Identify which cell holds the provided text, then report its [X, Y] central coordinate. 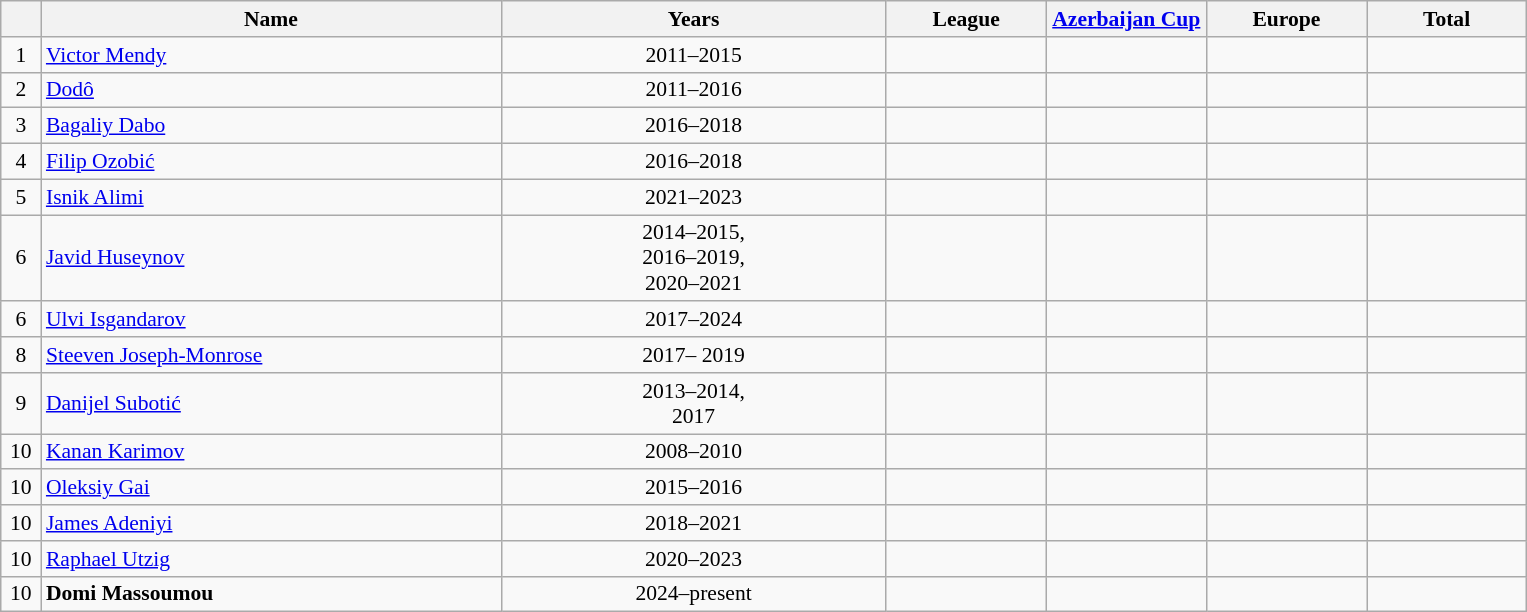
Victor Mendy [271, 55]
Kanan Karimov [271, 452]
8 [21, 355]
League [966, 19]
1 [21, 55]
2014–2015, 2016–2019, 2020–2021 [694, 258]
Name [271, 19]
2 [21, 90]
Azerbaijan Cup [1126, 19]
2015–2016 [694, 488]
James Adeniyi [271, 523]
Filip Ozobić [271, 162]
2018–2021 [694, 523]
5 [21, 197]
9 [21, 404]
2008–2010 [694, 452]
Years [694, 19]
Dodô [271, 90]
Domi Massoumou [271, 594]
2013–2014, 2017 [694, 404]
Europe [1286, 19]
Javid Huseynov [271, 258]
2011–2015 [694, 55]
Raphael Utzig [271, 559]
Bagaliy Dabo [271, 126]
2011–2016 [694, 90]
Oleksiy Gai [271, 488]
2017– 2019 [694, 355]
2024–present [694, 594]
3 [21, 126]
2017–2024 [694, 320]
Steeven Joseph-Monrose [271, 355]
4 [21, 162]
Danijel Subotić [271, 404]
2021–2023 [694, 197]
Isnik Alimi [271, 197]
Ulvi Isgandarov [271, 320]
Total [1446, 19]
2020–2023 [694, 559]
